Scan for the cell matching the given text and deliver its [x, y] coordinate at center. 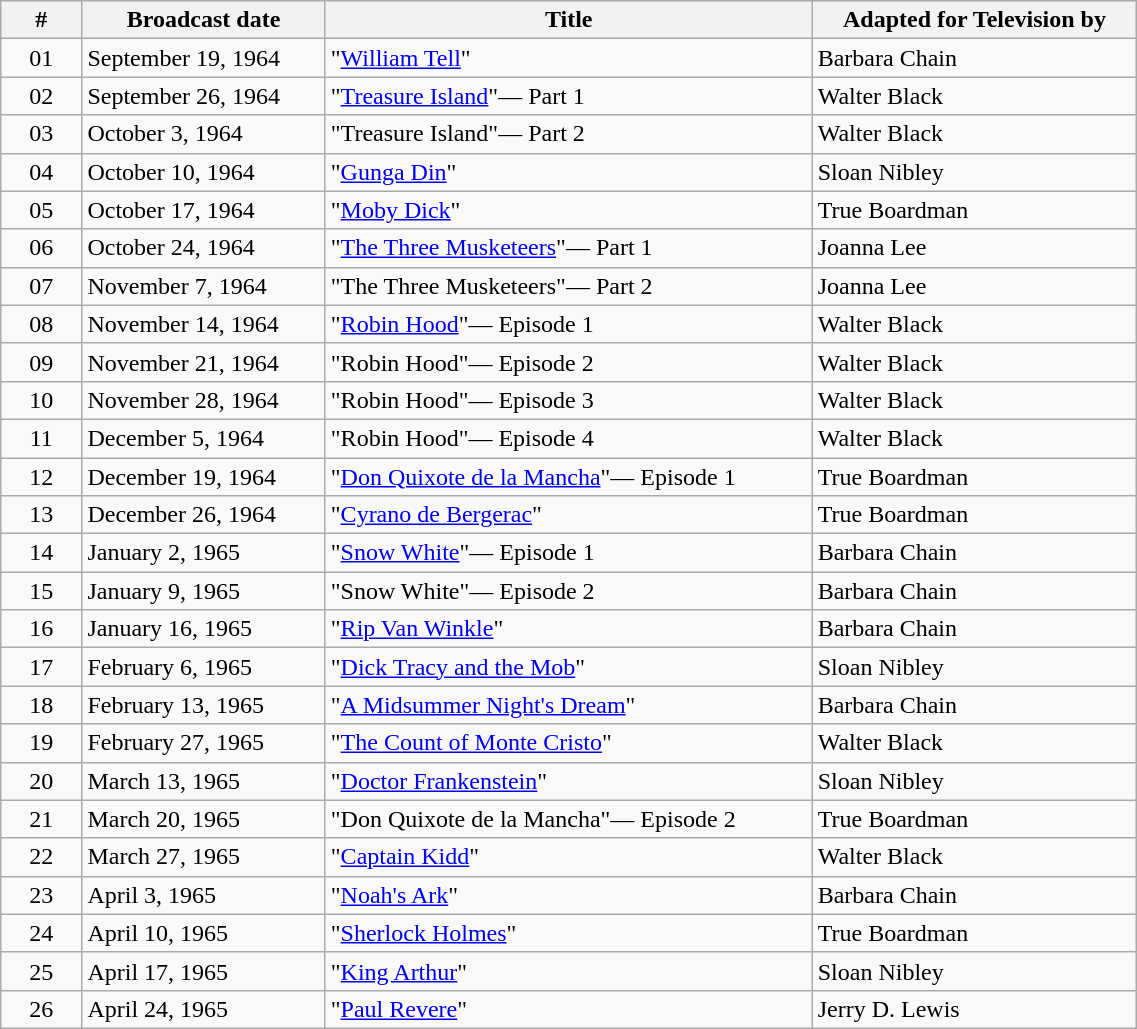
Adapted for Television by [974, 20]
02 [42, 96]
"Dick Tracy and the Mob" [568, 667]
"Don Quixote de la Mancha"— Episode 2 [568, 819]
04 [42, 172]
Jerry D. Lewis [974, 1009]
April 24, 1965 [204, 1009]
April 17, 1965 [204, 971]
"A Midsummer Night's Dream" [568, 705]
"Gunga Din" [568, 172]
13 [42, 515]
Broadcast date [204, 20]
"Paul Revere" [568, 1009]
"Snow White"— Episode 2 [568, 591]
01 [42, 58]
"Don Quixote de la Mancha"— Episode 1 [568, 477]
March 27, 1965 [204, 857]
06 [42, 248]
October 3, 1964 [204, 134]
October 17, 1964 [204, 210]
23 [42, 895]
"Treasure Island"— Part 2 [568, 134]
18 [42, 705]
December 19, 1964 [204, 477]
April 10, 1965 [204, 933]
"The Count of Monte Cristo" [568, 743]
February 27, 1965 [204, 743]
April 3, 1965 [204, 895]
December 26, 1964 [204, 515]
24 [42, 933]
17 [42, 667]
February 13, 1965 [204, 705]
January 2, 1965 [204, 553]
"Snow White"— Episode 1 [568, 553]
November 28, 1964 [204, 400]
"Robin Hood"— Episode 3 [568, 400]
"Cyrano de Bergerac" [568, 515]
"William Tell" [568, 58]
October 10, 1964 [204, 172]
March 20, 1965 [204, 819]
March 13, 1965 [204, 781]
January 16, 1965 [204, 629]
"Rip Van Winkle" [568, 629]
September 26, 1964 [204, 96]
08 [42, 324]
10 [42, 400]
"The Three Musketeers"— Part 1 [568, 248]
12 [42, 477]
"Robin Hood"— Episode 4 [568, 438]
"Robin Hood"— Episode 1 [568, 324]
25 [42, 971]
December 5, 1964 [204, 438]
26 [42, 1009]
21 [42, 819]
05 [42, 210]
September 19, 1964 [204, 58]
11 [42, 438]
"Captain Kidd" [568, 857]
November 21, 1964 [204, 362]
"Moby Dick" [568, 210]
19 [42, 743]
"Robin Hood"— Episode 2 [568, 362]
November 7, 1964 [204, 286]
January 9, 1965 [204, 591]
14 [42, 553]
16 [42, 629]
"King Arthur" [568, 971]
15 [42, 591]
Title [568, 20]
"Doctor Frankenstein" [568, 781]
"The Three Musketeers"— Part 2 [568, 286]
07 [42, 286]
# [42, 20]
20 [42, 781]
November 14, 1964 [204, 324]
"Noah's Ark" [568, 895]
February 6, 1965 [204, 667]
"Treasure Island"— Part 1 [568, 96]
"Sherlock Holmes" [568, 933]
09 [42, 362]
03 [42, 134]
22 [42, 857]
October 24, 1964 [204, 248]
